For the text-containing cell, return its midpoint in [X, Y] coordinate format. 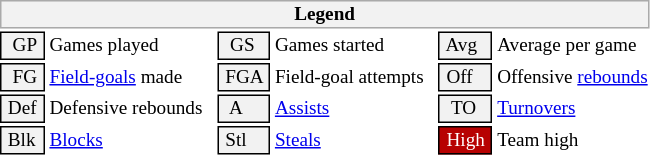
TO [466, 108]
High [466, 140]
Team high [573, 140]
Legend [324, 14]
Games played [131, 46]
Blocks [131, 140]
Defensive rebounds [131, 108]
FG [22, 77]
Steals [354, 140]
Field-goal attempts [354, 77]
Games started [354, 46]
Off [466, 77]
Stl [244, 140]
Turnovers [573, 108]
Def [22, 108]
GP [22, 46]
GS [244, 46]
FGA [244, 77]
Assists [354, 108]
Avg [466, 46]
Average per game [573, 46]
A [244, 108]
Field-goals made [131, 77]
Offensive rebounds [573, 77]
Blk [22, 140]
